Pinpoint the cell where the given text exists, returning its [X, Y] midpoint coordinate. 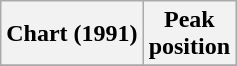
Peakposition [189, 34]
Chart (1991) [72, 34]
